From the cell containing the given text, extract its center point as (x, y) coordinate. 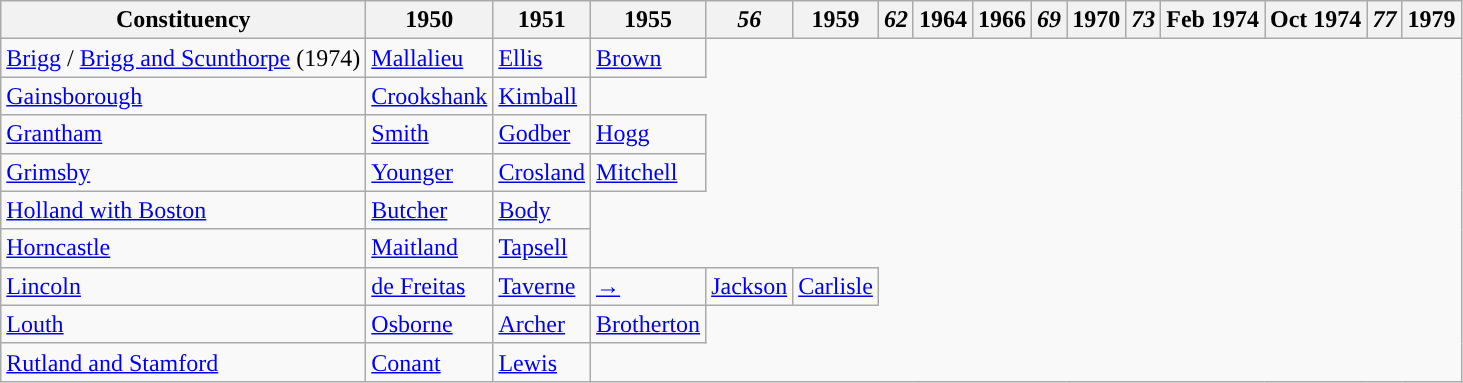
→ (648, 286)
Brigg / Brigg and Scunthorpe (1974) (184, 58)
Brotherton (648, 324)
Tapsell (542, 248)
1964 (942, 20)
Carlisle (836, 286)
Grantham (184, 134)
Godber (542, 134)
1950 (430, 20)
Horncastle (184, 248)
Hogg (648, 134)
Archer (542, 324)
73 (1144, 20)
Holland with Boston (184, 210)
62 (896, 20)
77 (1384, 20)
69 (1050, 20)
1979 (1432, 20)
1966 (1002, 20)
Oct 1974 (1315, 20)
Body (542, 210)
Crookshank (430, 96)
Rutland and Stamford (184, 362)
1970 (1096, 20)
Ellis (542, 58)
Mitchell (648, 172)
Constituency (184, 20)
Mallalieu (430, 58)
Lewis (542, 362)
Louth (184, 324)
Crosland (542, 172)
de Freitas (430, 286)
Feb 1974 (1213, 20)
Maitland (430, 248)
Jackson (750, 286)
1959 (836, 20)
Smith (430, 134)
Younger (430, 172)
Osborne (430, 324)
1951 (542, 20)
Butcher (430, 210)
1955 (648, 20)
Gainsborough (184, 96)
Taverne (542, 286)
Lincoln (184, 286)
56 (750, 20)
Kimball (542, 96)
Grimsby (184, 172)
Conant (430, 362)
Brown (648, 58)
